Return the (X, Y) coordinate for the center point of the cell that contains the specified text.  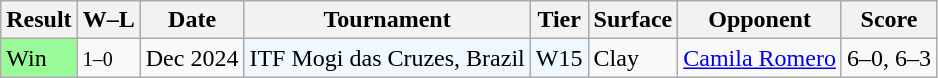
Date (192, 20)
W15 (559, 58)
Clay (633, 58)
W–L (108, 20)
ITF Mogi das Cruzes, Brazil (387, 58)
Surface (633, 20)
Win (39, 58)
1–0 (108, 58)
Result (39, 20)
Dec 2024 (192, 58)
6–0, 6–3 (888, 58)
Tournament (387, 20)
Camila Romero (760, 58)
Tier (559, 20)
Score (888, 20)
Opponent (760, 20)
